Locate the cell with the specified text and output its [X, Y] center coordinate. 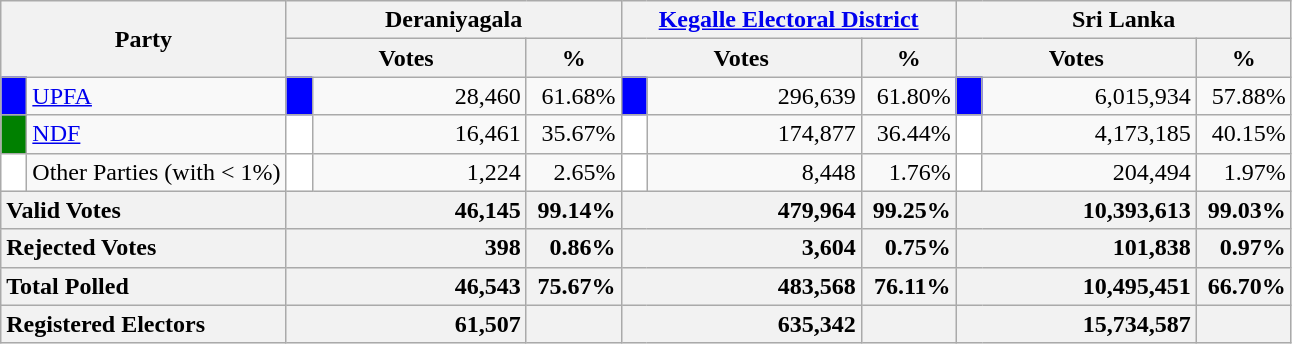
Registered Electors [144, 324]
16,461 [419, 134]
4,173,185 [1089, 134]
398 [406, 248]
99.25% [908, 210]
Other Parties (with < 1%) [156, 172]
1.76% [908, 172]
Deraniyagala [454, 20]
8,448 [754, 172]
Valid Votes [144, 210]
76.11% [908, 286]
Sri Lanka [1124, 20]
Kegalle Electoral District [788, 20]
101,838 [1076, 248]
46,543 [406, 286]
57.88% [1244, 96]
0.86% [574, 248]
61.68% [574, 96]
35.67% [574, 134]
99.14% [574, 210]
483,568 [741, 286]
15,734,587 [1076, 324]
174,877 [754, 134]
479,964 [741, 210]
46,145 [406, 210]
Rejected Votes [144, 248]
1.97% [1244, 172]
28,460 [419, 96]
Total Polled [144, 286]
NDF [156, 134]
3,604 [741, 248]
36.44% [908, 134]
1,224 [419, 172]
66.70% [1244, 286]
10,393,613 [1076, 210]
6,015,934 [1089, 96]
40.15% [1244, 134]
61.80% [908, 96]
99.03% [1244, 210]
0.97% [1244, 248]
10,495,451 [1076, 286]
Party [144, 39]
0.75% [908, 248]
635,342 [741, 324]
75.67% [574, 286]
61,507 [406, 324]
296,639 [754, 96]
UPFA [156, 96]
204,494 [1089, 172]
2.65% [574, 172]
